Output the [X, Y] coordinate of the center of the cell containing the given text.  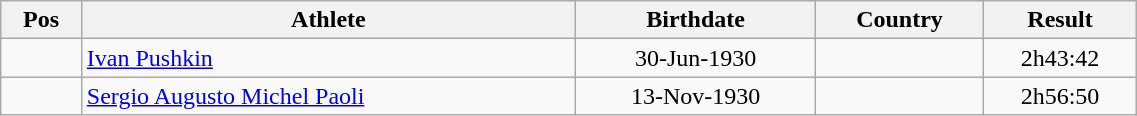
Ivan Pushkin [328, 58]
Sergio Augusto Michel Paoli [328, 96]
Pos [42, 20]
Birthdate [695, 20]
Result [1060, 20]
2h56:50 [1060, 96]
Athlete [328, 20]
13-Nov-1930 [695, 96]
30-Jun-1930 [695, 58]
2h43:42 [1060, 58]
Country [900, 20]
